Provide the [x, y] coordinate of the cell's center where the given text is located.  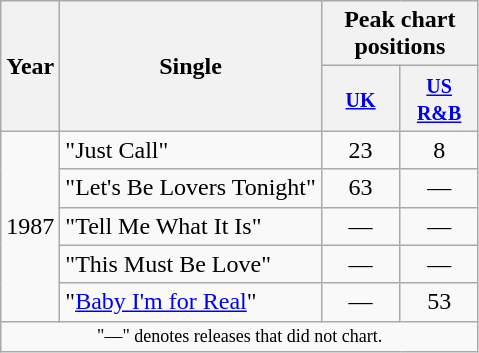
"Baby I'm for Real" [190, 302]
"Tell Me What It Is" [190, 226]
Single [190, 66]
US R&B [440, 98]
8 [440, 150]
Peak chart positions [400, 34]
Year [30, 66]
1987 [30, 226]
"Let's Be Lovers Tonight" [190, 188]
"Just Call" [190, 150]
53 [440, 302]
23 [360, 150]
"This Must Be Love" [190, 264]
"—" denotes releases that did not chart. [240, 336]
UK [360, 98]
63 [360, 188]
